Identify which cell holds the provided text, then report its (X, Y) central coordinate. 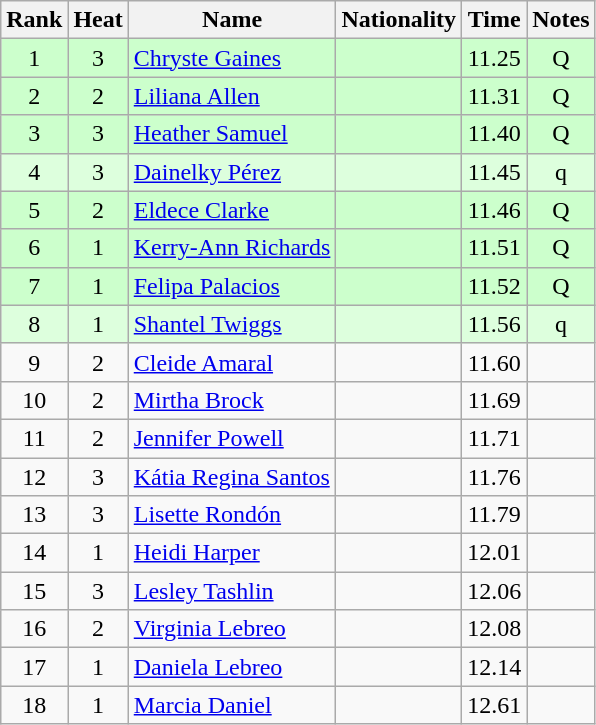
Rank (34, 20)
12 (34, 477)
11.31 (494, 96)
Heat (98, 20)
Virginia Lebreo (232, 629)
11.69 (494, 400)
Eldece Clarke (232, 210)
11.25 (494, 58)
12.61 (494, 705)
Marcia Daniel (232, 705)
11.52 (494, 286)
Kerry-Ann Richards (232, 248)
Lisette Rondón (232, 515)
Daniela Lebreo (232, 667)
11 (34, 438)
13 (34, 515)
12.14 (494, 667)
Nationality (399, 20)
Name (232, 20)
Chryste Gaines (232, 58)
Dainelky Pérez (232, 172)
18 (34, 705)
Notes (561, 20)
Time (494, 20)
11.45 (494, 172)
11.79 (494, 515)
Shantel Twiggs (232, 324)
Felipa Palacios (232, 286)
10 (34, 400)
Cleide Amaral (232, 362)
14 (34, 553)
Heather Samuel (232, 134)
7 (34, 286)
Heidi Harper (232, 553)
15 (34, 591)
Kátia Regina Santos (232, 477)
11.76 (494, 477)
11.71 (494, 438)
12.08 (494, 629)
12.01 (494, 553)
5 (34, 210)
9 (34, 362)
12.06 (494, 591)
17 (34, 667)
11.51 (494, 248)
Mirtha Brock (232, 400)
11.46 (494, 210)
11.40 (494, 134)
11.60 (494, 362)
11.56 (494, 324)
6 (34, 248)
16 (34, 629)
Liliana Allen (232, 96)
Lesley Tashlin (232, 591)
Jennifer Powell (232, 438)
8 (34, 324)
4 (34, 172)
